Locate the cell with the specified text and output its (x, y) center coordinate. 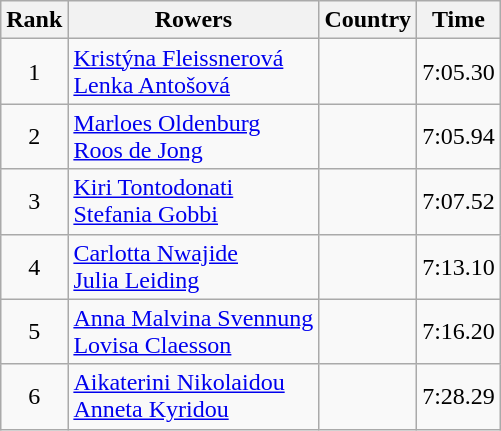
Time (459, 20)
7:05.30 (459, 72)
7:16.20 (459, 332)
Rank (34, 20)
Aikaterini NikolaidouAnneta Kyridou (194, 396)
1 (34, 72)
7:05.94 (459, 136)
2 (34, 136)
Anna Malvina SvennungLovisa Claesson (194, 332)
Rowers (194, 20)
Carlotta NwajideJulia Leiding (194, 266)
7:07.52 (459, 202)
Country (368, 20)
Kristýna FleissnerováLenka Antošová (194, 72)
7:13.10 (459, 266)
Kiri TontodonatiStefania Gobbi (194, 202)
5 (34, 332)
3 (34, 202)
4 (34, 266)
7:28.29 (459, 396)
6 (34, 396)
Marloes OldenburgRoos de Jong (194, 136)
